Determine the (x, y) coordinate at the center of the cell enclosing the given text.  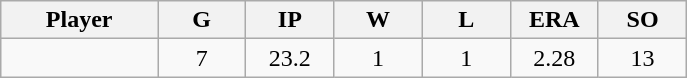
W (378, 20)
IP (290, 20)
Player (80, 20)
2.28 (554, 58)
13 (642, 58)
G (202, 20)
ERA (554, 20)
L (466, 20)
7 (202, 58)
SO (642, 20)
23.2 (290, 58)
